Scan for the cell matching the given text and deliver its [X, Y] coordinate at center. 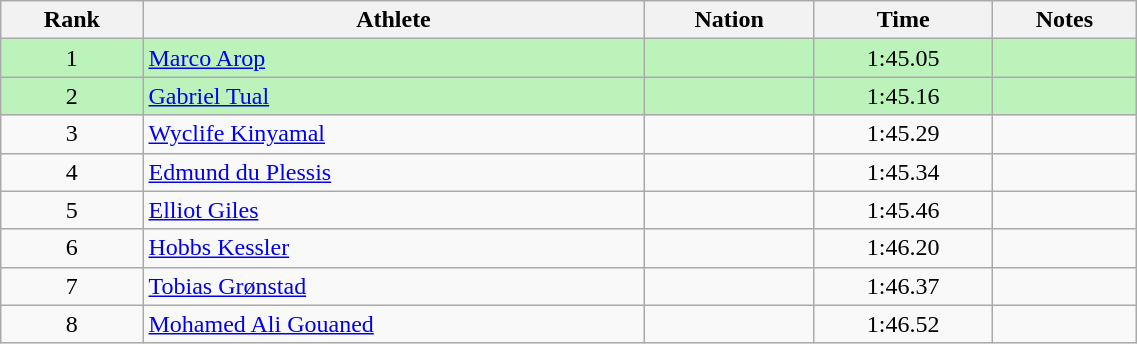
1:45.29 [902, 134]
1:46.20 [902, 248]
1:46.37 [902, 286]
8 [72, 324]
Time [902, 20]
6 [72, 248]
1:45.34 [902, 172]
5 [72, 210]
Edmund du Plessis [394, 172]
7 [72, 286]
Marco Arop [394, 58]
1 [72, 58]
Hobbs Kessler [394, 248]
Gabriel Tual [394, 96]
1:45.05 [902, 58]
3 [72, 134]
Nation [729, 20]
Rank [72, 20]
2 [72, 96]
Wyclife Kinyamal [394, 134]
Mohamed Ali Gouaned [394, 324]
Tobias Grønstad [394, 286]
4 [72, 172]
1:45.46 [902, 210]
Notes [1064, 20]
1:46.52 [902, 324]
Elliot Giles [394, 210]
1:45.16 [902, 96]
Athlete [394, 20]
